Locate the cell with the specified text and output its [x, y] center coordinate. 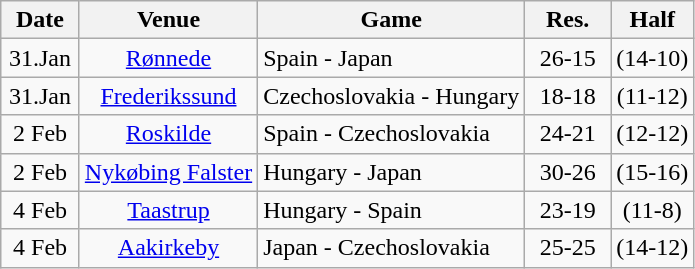
Czechoslovakia - Hungary [392, 96]
(11-8) [652, 210]
(11-12) [652, 96]
Rønnede [168, 58]
Hungary - Spain [392, 210]
Date [40, 20]
25-25 [568, 248]
Venue [168, 20]
Taastrup [168, 210]
Roskilde [168, 134]
Hungary - Japan [392, 172]
(14-10) [652, 58]
(14-12) [652, 248]
Aakirkeby [168, 248]
Res. [568, 20]
Half [652, 20]
23-19 [568, 210]
(12-12) [652, 134]
Nykøbing Falster [168, 172]
Frederikssund [168, 96]
18-18 [568, 96]
26-15 [568, 58]
(15-16) [652, 172]
24-21 [568, 134]
Game [392, 20]
30-26 [568, 172]
Spain - Czechoslovakia [392, 134]
Japan - Czechoslovakia [392, 248]
Spain - Japan [392, 58]
